Find where the given text appears and provide that cell's center as (x, y) coordinate. 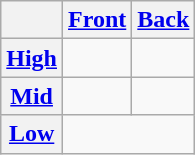
Front (98, 20)
Low (32, 134)
Mid (32, 96)
Back (164, 20)
High (32, 58)
